Provide the (x, y) coordinate of the cell's center where the given text is located.  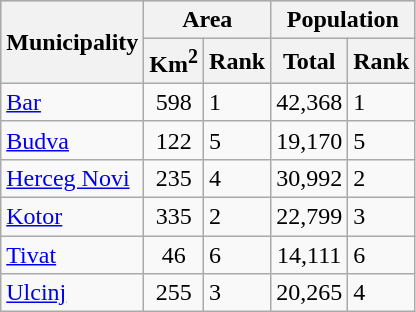
Km2 (174, 62)
30,992 (310, 178)
335 (174, 217)
42,368 (310, 102)
Municipality (72, 42)
235 (174, 178)
Kotor (72, 217)
122 (174, 140)
Budva (72, 140)
255 (174, 293)
598 (174, 102)
Area (208, 20)
Population (343, 20)
Total (310, 62)
Tivat (72, 255)
20,265 (310, 293)
19,170 (310, 140)
Ulcinj (72, 293)
46 (174, 255)
Bar (72, 102)
14,111 (310, 255)
22,799 (310, 217)
Herceg Novi (72, 178)
